Output the (x, y) coordinate of the center of the cell containing the given text.  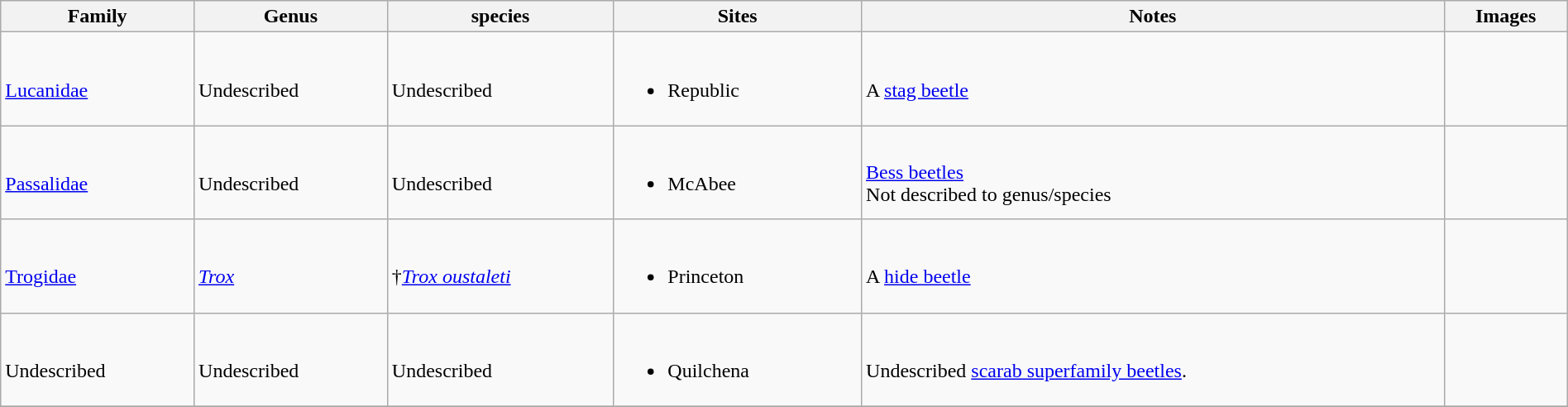
Bess beetlesNot described to genus/species (1153, 172)
Princeton (738, 266)
Trox (291, 266)
species (500, 17)
Genus (291, 17)
Lucanidae (98, 79)
Republic (738, 79)
Images (1505, 17)
Family (98, 17)
Undescribed scarab superfamily beetles. (1153, 359)
A stag beetle (1153, 79)
McAbee (738, 172)
Quilchena (738, 359)
A hide beetle (1153, 266)
Passalidae (98, 172)
Notes (1153, 17)
Sites (738, 17)
†Trox oustaleti (500, 266)
Trogidae (98, 266)
